Search for the cell housing the specified text and yield its [X, Y] center coordinate. 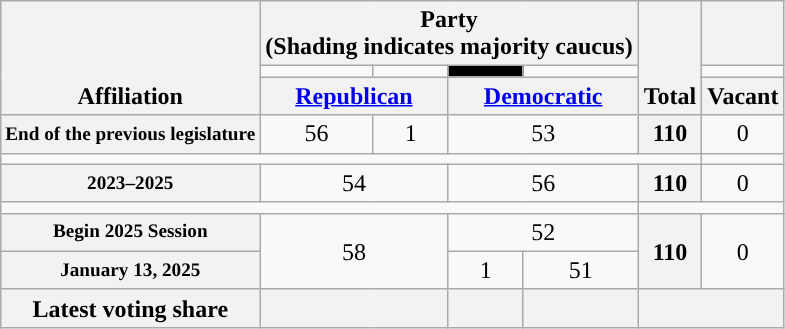
51 [580, 270]
52 [543, 232]
Vacant [743, 96]
54 [354, 183]
2023–2025 [130, 183]
End of the previous legislature [130, 134]
January 13, 2025 [130, 270]
58 [354, 251]
53 [543, 134]
Democratic [543, 96]
Begin 2025 Session [130, 232]
Latest voting share [130, 308]
Affiliation [130, 58]
Republican [354, 96]
Party (Shading indicates majority caucus) [449, 34]
Total [670, 58]
